Find where the given text appears and provide that cell's center as [x, y] coordinate. 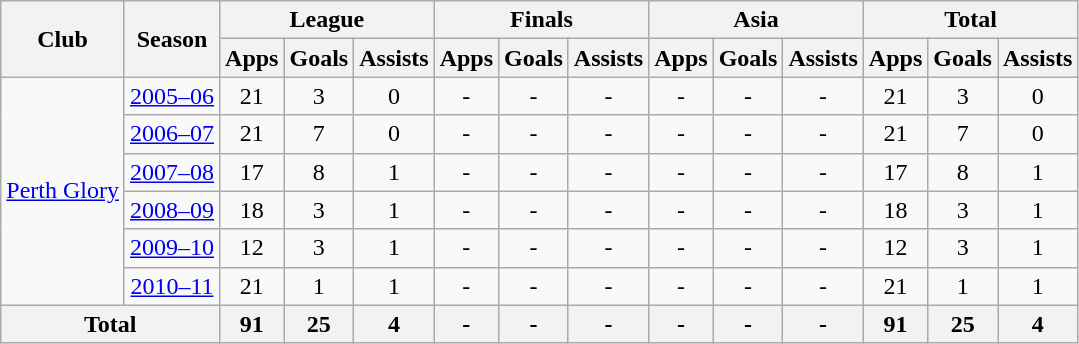
Season [172, 39]
2008–09 [172, 210]
League [328, 20]
2010–11 [172, 286]
Finals [542, 20]
2009–10 [172, 248]
2005–06 [172, 96]
Club [63, 39]
Perth Glory [63, 191]
Asia [756, 20]
2007–08 [172, 172]
2006–07 [172, 134]
